Provide the [X, Y] coordinate of the cell's center where the given text is located.  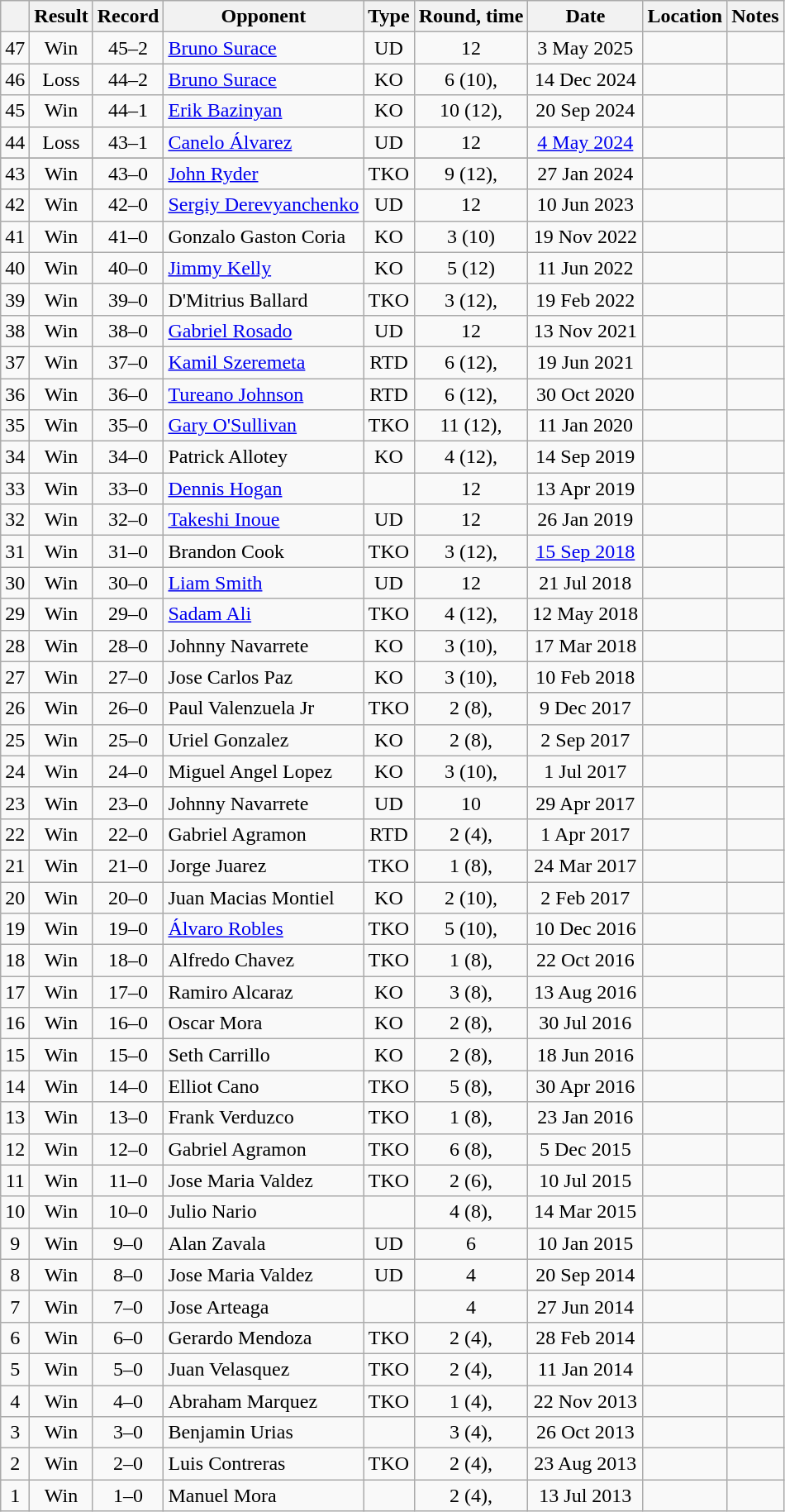
2 (10), [471, 897]
17–0 [128, 992]
36–0 [128, 394]
Julio Nario [264, 1212]
Notes [755, 17]
28–0 [128, 646]
10 Dec 2016 [585, 929]
23 [15, 803]
30–0 [128, 583]
36 [15, 394]
Alfredo Chavez [264, 961]
1 [15, 1495]
20–0 [128, 897]
14–0 [128, 1086]
39–0 [128, 299]
Álvaro Robles [264, 929]
30 Apr 2016 [585, 1086]
3 (10) [471, 236]
39 [15, 299]
Benjamin Urias [264, 1433]
44–2 [128, 79]
27 Jan 2024 [585, 174]
Round, time [471, 17]
1 Apr 2017 [585, 834]
12–0 [128, 1149]
Seth Carrillo [264, 1055]
10 Feb 2018 [585, 677]
15–0 [128, 1055]
Alan Zavala [264, 1243]
16 [15, 1023]
18 Jun 2016 [585, 1055]
Tureano Johnson [264, 394]
10 (12), [471, 111]
40 [15, 268]
24 Mar 2017 [585, 866]
22 Oct 2016 [585, 961]
5 Dec 2015 [585, 1149]
2–0 [128, 1464]
3–0 [128, 1433]
11 Jan 2020 [585, 426]
Jimmy Kelly [264, 268]
Date [585, 17]
29–0 [128, 614]
2 (6), [471, 1181]
4 May 2024 [585, 142]
1 Jul 2017 [585, 771]
Luis Contreras [264, 1464]
28 Feb 2014 [585, 1338]
2 [15, 1464]
5 (10), [471, 929]
13 Nov 2021 [585, 331]
41–0 [128, 236]
43–1 [128, 142]
42 [15, 205]
21 Jul 2018 [585, 583]
26–0 [128, 708]
21 [15, 866]
34–0 [128, 457]
17 [15, 992]
Liam Smith [264, 583]
D'Mitrius Ballard [264, 299]
44 [15, 142]
Juan Macias Montiel [264, 897]
9–0 [128, 1243]
13 Aug 2016 [585, 992]
Record [128, 17]
23–0 [128, 803]
8–0 [128, 1275]
Brandon Cook [264, 551]
47 [15, 48]
2 Sep 2017 [585, 740]
3 May 2025 [585, 48]
11 Jan 2014 [585, 1369]
Gary O'Sullivan [264, 426]
Type [388, 17]
19 Jun 2021 [585, 362]
John Ryder [264, 174]
Gabriel Rosado [264, 331]
35 [15, 426]
Juan Velasquez [264, 1369]
16–0 [128, 1023]
5 [15, 1369]
37–0 [128, 362]
28 [15, 646]
Kamil Szeremeta [264, 362]
43 [15, 174]
Patrick Allotey [264, 457]
25 [15, 740]
11–0 [128, 1181]
24 [15, 771]
18 [15, 961]
Sadam Ali [264, 614]
Uriel Gonzalez [264, 740]
14 Sep 2019 [585, 457]
30 Oct 2020 [585, 394]
32–0 [128, 520]
29 Apr 2017 [585, 803]
24–0 [128, 771]
11 [15, 1181]
Sergiy Derevyanchenko [264, 205]
5–0 [128, 1369]
44–1 [128, 111]
Manuel Mora [264, 1495]
Jose Arteaga [264, 1306]
31–0 [128, 551]
27–0 [128, 677]
22–0 [128, 834]
40–0 [128, 268]
26 Jan 2019 [585, 520]
Miguel Angel Lopez [264, 771]
9 [15, 1243]
17 Mar 2018 [585, 646]
10 Jun 2023 [585, 205]
Abraham Marquez [264, 1401]
Frank Verduzco [264, 1118]
18–0 [128, 961]
6 (8), [471, 1149]
27 Jun 2014 [585, 1306]
12 May 2018 [585, 614]
42–0 [128, 205]
32 [15, 520]
26 [15, 708]
14 Dec 2024 [585, 79]
19 [15, 929]
43–0 [128, 174]
19–0 [128, 929]
30 [15, 583]
33 [15, 489]
6–0 [128, 1338]
13 Apr 2019 [585, 489]
31 [15, 551]
8 [15, 1275]
33–0 [128, 489]
22 [15, 834]
15 Sep 2018 [585, 551]
14 [15, 1086]
19 Feb 2022 [585, 299]
35–0 [128, 426]
Opponent [264, 17]
23 Aug 2013 [585, 1464]
1–0 [128, 1495]
3 [15, 1433]
13 [15, 1118]
25–0 [128, 740]
27 [15, 677]
10–0 [128, 1212]
45–2 [128, 48]
Result [61, 17]
7–0 [128, 1306]
9 Dec 2017 [585, 708]
46 [15, 79]
Gerardo Mendoza [264, 1338]
20 [15, 897]
20 Sep 2014 [585, 1275]
7 [15, 1306]
11 Jun 2022 [585, 268]
Jose Carlos Paz [264, 677]
11 (12), [471, 426]
20 Sep 2024 [585, 111]
14 Mar 2015 [585, 1212]
Takeshi Inoue [264, 520]
Location [685, 17]
3 (4), [471, 1433]
10 Jan 2015 [585, 1243]
41 [15, 236]
Dennis Hogan [264, 489]
21–0 [128, 866]
Jorge Juarez [264, 866]
30 Jul 2016 [585, 1023]
19 Nov 2022 [585, 236]
Oscar Mora [264, 1023]
10 Jul 2015 [585, 1181]
23 Jan 2016 [585, 1118]
34 [15, 457]
2 Feb 2017 [585, 897]
1 (4), [471, 1401]
5 (12) [471, 268]
5 (8), [471, 1086]
38–0 [128, 331]
Elliot Cano [264, 1086]
29 [15, 614]
38 [15, 331]
Ramiro Alcaraz [264, 992]
4 (8), [471, 1212]
15 [15, 1055]
4–0 [128, 1401]
26 Oct 2013 [585, 1433]
6 (10), [471, 79]
3 (8), [471, 992]
13–0 [128, 1118]
37 [15, 362]
22 Nov 2013 [585, 1401]
45 [15, 111]
9 (12), [471, 174]
Erik Bazinyan [264, 111]
Paul Valenzuela Jr [264, 708]
Canelo Álvarez [264, 142]
Gonzalo Gaston Coria [264, 236]
13 Jul 2013 [585, 1495]
